Provide the [x, y] coordinate of the cell's center where the given text is located.  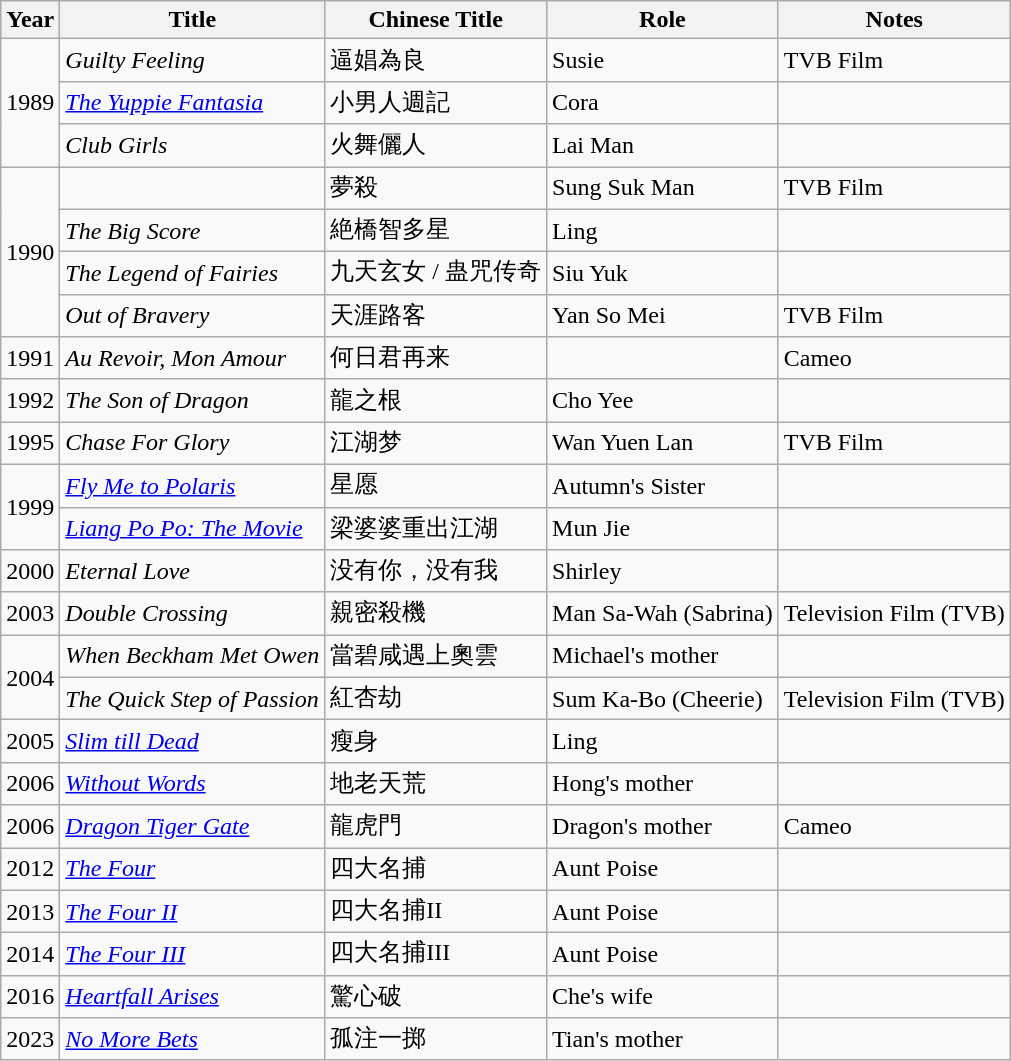
Heartfall Arises [192, 996]
2014 [30, 954]
没有你，没有我 [436, 572]
Dragon's mother [663, 826]
2013 [30, 912]
梁婆婆重出江湖 [436, 528]
1991 [30, 358]
Sung Suk Man [663, 188]
1992 [30, 400]
Liang Po Po: The Movie [192, 528]
Slim till Dead [192, 742]
Che's wife [663, 996]
2016 [30, 996]
Autumn's Sister [663, 486]
The Son of Dragon [192, 400]
2000 [30, 572]
親密殺機 [436, 614]
The Legend of Fairies [192, 274]
Double Crossing [192, 614]
何日君再来 [436, 358]
Dragon Tiger Gate [192, 826]
No More Bets [192, 1040]
The Four [192, 870]
1995 [30, 444]
Fly Me to Polaris [192, 486]
孤注一掷 [436, 1040]
Man Sa-Wah (Sabrina) [663, 614]
驚心破 [436, 996]
Au Revoir, Mon Amour [192, 358]
逼娼為良 [436, 60]
夢殺 [436, 188]
Shirley [663, 572]
四大名捕II [436, 912]
Mun Jie [663, 528]
Sum Ka-Bo (Cheerie) [663, 698]
Notes [894, 20]
龍虎門 [436, 826]
絶橋智多星 [436, 230]
九天玄女 / 蛊咒传奇 [436, 274]
天涯路客 [436, 316]
Tian's mother [663, 1040]
四大名捕III [436, 954]
Yan So Mei [663, 316]
星愿 [436, 486]
Out of Bravery [192, 316]
火舞儷人 [436, 146]
Wan Yuen Lan [663, 444]
紅杏劫 [436, 698]
Chinese Title [436, 20]
The Quick Step of Passion [192, 698]
Without Words [192, 784]
四大名捕 [436, 870]
2005 [30, 742]
2023 [30, 1040]
Cora [663, 102]
The Big Score [192, 230]
2003 [30, 614]
The Four II [192, 912]
Hong's mother [663, 784]
Siu Yuk [663, 274]
Lai Man [663, 146]
Year [30, 20]
Title [192, 20]
Eternal Love [192, 572]
1989 [30, 103]
Susie [663, 60]
Club Girls [192, 146]
瘦身 [436, 742]
When Beckham Met Owen [192, 656]
2004 [30, 678]
地老天荒 [436, 784]
The Four III [192, 954]
The Yuppie Fantasia [192, 102]
Michael's mother [663, 656]
Role [663, 20]
Guilty Feeling [192, 60]
Cho Yee [663, 400]
江湖梦 [436, 444]
當碧咸遇上奧雲 [436, 656]
1990 [30, 251]
1999 [30, 506]
2012 [30, 870]
小男人週記 [436, 102]
龍之根 [436, 400]
Chase For Glory [192, 444]
